Return (X, Y) of the center of cell containing provided text 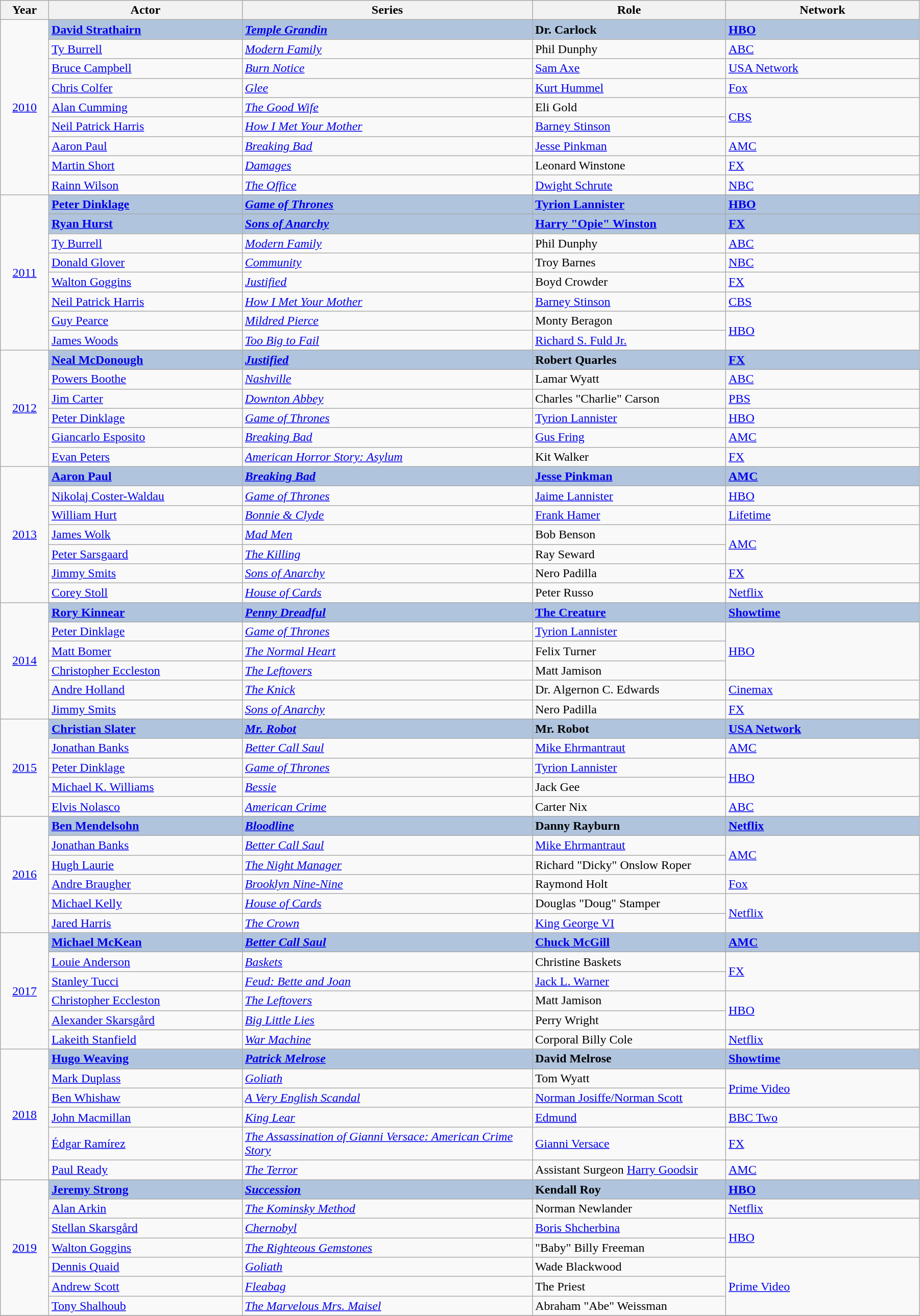
Tom Wyatt (629, 1078)
Nikolaj Coster-Waldau (145, 495)
Michael K. Williams (145, 787)
American Crime (387, 806)
Hugo Weaving (145, 1059)
Abraham "Abe" Weissman (629, 1306)
PBS (823, 399)
Role (629, 10)
Rory Kinnear (145, 612)
Fleabag (387, 1286)
Boyd Crowder (629, 282)
Year (25, 10)
Glee (387, 88)
War Machine (387, 1039)
Ray Seward (629, 554)
Feud: Bette and Joan (387, 981)
2018 (25, 1114)
Richard "Dicky" Onslow Roper (629, 865)
Giancarlo Esposito (145, 437)
David Melrose (629, 1059)
American Horror Story: Asylum (387, 457)
Andrew Scott (145, 1286)
Alan Arkin (145, 1209)
Gianni Versace (629, 1143)
Network (823, 10)
Donald Glover (145, 263)
Assistant Surgeon Harry Goodsir (629, 1170)
Jack Gee (629, 787)
King George VI (629, 923)
Christian Slater (145, 729)
Corporal Billy Cole (629, 1039)
Frank Hamer (629, 515)
Kit Walker (629, 457)
Andre Braugher (145, 884)
Eli Gold (629, 107)
Douglas "Doug" Stamper (629, 904)
Peter Sarsgaard (145, 554)
Kurt Hummel (629, 88)
The Terror (387, 1170)
Chris Colfer (145, 88)
Brooklyn Nine-Nine (387, 884)
Matt Bomer (145, 651)
Patrick Melrose (387, 1059)
Kendall Roy (629, 1189)
Ben Whishaw (145, 1098)
Penny Dreadful (387, 612)
Bessie (387, 787)
Dr. Algernon C. Edwards (629, 690)
The Night Manager (387, 865)
2019 (25, 1248)
Charles "Charlie" Carson (629, 399)
Bloodline (387, 826)
Danny Rayburn (629, 826)
Neal McDonough (145, 360)
Richard S. Fuld Jr. (629, 340)
Michael McKean (145, 942)
Jim Carter (145, 399)
Paul Ready (145, 1170)
Alan Cumming (145, 107)
Jack L. Warner (629, 981)
Big Little Lies (387, 1020)
Norman Newlander (629, 1209)
Bob Benson (629, 534)
2016 (25, 874)
Series (387, 10)
2013 (25, 534)
Tony Shalhoub (145, 1306)
Boris Shcherbina (629, 1228)
James Wolk (145, 534)
Evan Peters (145, 457)
The Crown (387, 923)
Ryan Hurst (145, 224)
Cinemax (823, 690)
Louie Anderson (145, 962)
King Lear (387, 1117)
Harry "Opie" Winston (629, 224)
The Creature (629, 612)
Too Big to Fail (387, 340)
Nashville (387, 379)
Chuck McGill (629, 942)
The Priest (629, 1286)
The Office (387, 185)
2010 (25, 107)
Dr. Carlock (629, 30)
The Good Wife (387, 107)
The Kominsky Method (387, 1209)
Sam Axe (629, 68)
Jared Harris (145, 923)
Michael Kelly (145, 904)
The Normal Heart (387, 651)
Christine Baskets (629, 962)
Andre Holland (145, 690)
Monty Beragon (629, 321)
Mad Men (387, 534)
Raymond Holt (629, 884)
Perry Wright (629, 1020)
Lakeith Stanfield (145, 1039)
A Very English Scandal (387, 1098)
Gus Fring (629, 437)
Guy Pearce (145, 321)
Actor (145, 10)
BBC Two (823, 1117)
Hugh Laurie (145, 865)
Damages (387, 165)
The Marvelous Mrs. Maisel (387, 1306)
Jaime Lannister (629, 495)
Norman Josiffe/Norman Scott (629, 1098)
Lifetime (823, 515)
Corey Stoll (145, 593)
2015 (25, 767)
Burn Notice (387, 68)
Edmund (629, 1117)
Baskets (387, 962)
"Baby" Billy Freeman (629, 1248)
Stellan Skarsgård (145, 1228)
Mark Duplass (145, 1078)
2012 (25, 408)
The Assassination of Gianni Versace: American Crime Story (387, 1143)
Powers Boothe (145, 379)
Stanley Tucci (145, 981)
Mildred Pierce (387, 321)
Community (387, 263)
Alexander Skarsgård (145, 1020)
Carter Nix (629, 806)
Ben Mendelsohn (145, 826)
2017 (25, 991)
2011 (25, 272)
Downton Abbey (387, 399)
Leonard Winstone (629, 165)
John Macmillan (145, 1117)
Bonnie & Clyde (387, 515)
Temple Grandin (387, 30)
Bruce Campbell (145, 68)
James Woods (145, 340)
Dennis Quaid (145, 1267)
2014 (25, 661)
Wade Blackwood (629, 1267)
Peter Russo (629, 593)
Lamar Wyatt (629, 379)
Robert Quarles (629, 360)
Elvis Nolasco (145, 806)
Succession (387, 1189)
Troy Barnes (629, 263)
David Strathairn (145, 30)
Chernobyl (387, 1228)
Rainn Wilson (145, 185)
Jeremy Strong (145, 1189)
William Hurt (145, 515)
Édgar Ramírez (145, 1143)
The Righteous Gemstones (387, 1248)
Martin Short (145, 165)
The Knick (387, 690)
Felix Turner (629, 651)
The Killing (387, 554)
Dwight Schrute (629, 185)
